Pinpoint the cell where the given text exists, returning its (X, Y) midpoint coordinate. 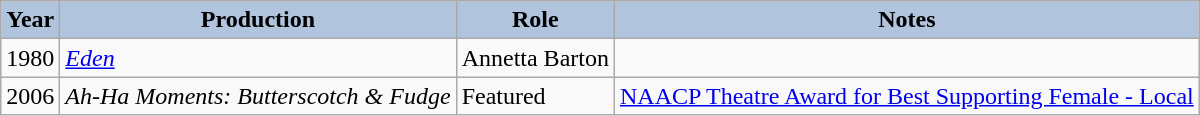
Eden (258, 58)
Production (258, 20)
Role (535, 20)
Ah-Ha Moments: Butterscotch & Fudge (258, 96)
Year (30, 20)
Notes (906, 20)
NAACP Theatre Award for Best Supporting Female - Local (906, 96)
Featured (535, 96)
Annetta Barton (535, 58)
1980 (30, 58)
2006 (30, 96)
